Pinpoint the cell where the given text exists, returning its [x, y] midpoint coordinate. 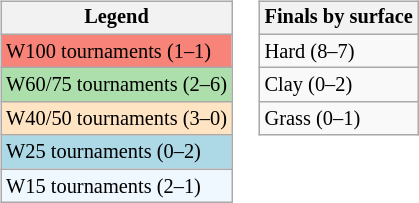
W60/75 tournaments (2–6) [116, 85]
W25 tournaments (0–2) [116, 152]
Hard (8–7) [339, 51]
W15 tournaments (2–1) [116, 186]
Grass (0–1) [339, 119]
Legend [116, 18]
W40/50 tournaments (3–0) [116, 119]
Clay (0–2) [339, 85]
Finals by surface [339, 18]
W100 tournaments (1–1) [116, 51]
